Provide the [x, y] coordinate of the cell's center where the given text is located.  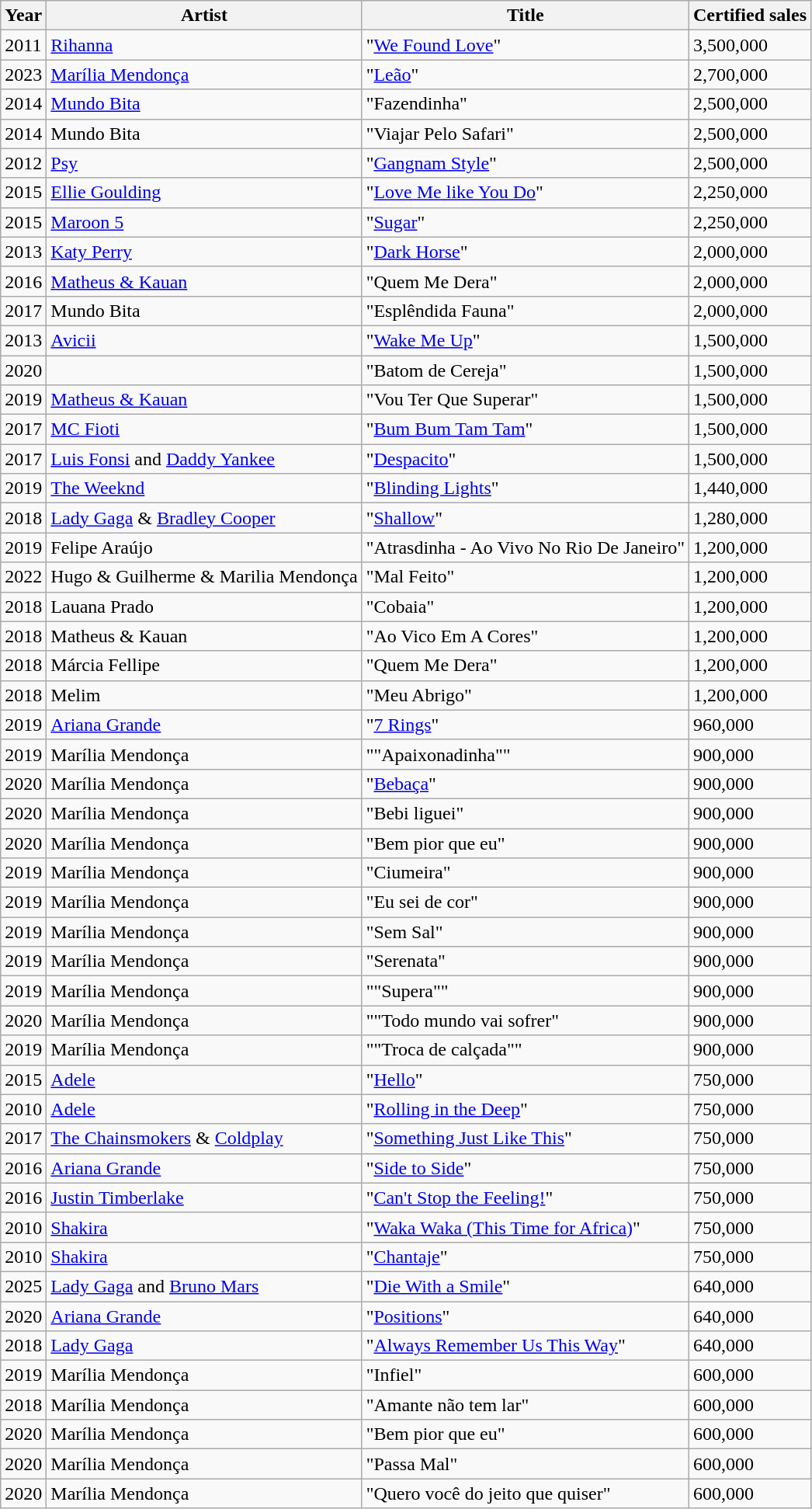
""Todo mundo vai sofrer" [525, 1020]
"Ciumeira" [525, 873]
1,280,000 [750, 518]
"Positions" [525, 1316]
"Quero você do jeito que quiser" [525, 1493]
"Rolling in the Deep" [525, 1109]
"Serenata" [525, 961]
"Fazendinha" [525, 104]
"Sem Sal" [525, 932]
"Meu Abrigo" [525, 695]
Hugo & Guilherme & Marilia Mendonça [204, 577]
"Blinding Lights" [525, 489]
3,500,000 [750, 45]
""Troca de calçada"" [525, 1050]
"Esplêndida Fauna" [525, 311]
"Cobaia" [525, 607]
2,700,000 [750, 75]
Psy [204, 163]
"Infiel" [525, 1375]
Lady Gaga and Bruno Mars [204, 1286]
Avicii [204, 340]
"Leão" [525, 75]
2012 [23, 163]
Maroon 5 [204, 222]
"Something Just Like This" [525, 1139]
2025 [23, 1286]
Melim [204, 695]
"7 Rings" [525, 725]
Katy Perry [204, 252]
Title [525, 16]
""Supera"" [525, 991]
"Shallow" [525, 518]
"Side to Side" [525, 1168]
1,440,000 [750, 489]
"Bum Bum Tam Tam" [525, 429]
"Despacito" [525, 459]
Lady Gaga & Bradley Cooper [204, 518]
Ellie Goulding [204, 193]
"Bebi liguei" [525, 813]
"Love Me like You Do" [525, 193]
"Ao Vico Em A Cores" [525, 636]
"Gangnam Style" [525, 163]
Justin Timberlake [204, 1198]
Artist [204, 16]
Lauana Prado [204, 607]
Felipe Araújo [204, 548]
"Atrasdinha - Ao Vivo No Rio De Janeiro" [525, 548]
"Hello" [525, 1080]
Certified sales [750, 16]
2011 [23, 45]
The Weeknd [204, 489]
Lady Gaga [204, 1346]
Year [23, 16]
960,000 [750, 725]
"Die With a Smile" [525, 1286]
"Chantaje" [525, 1257]
2022 [23, 577]
Luis Fonsi and Daddy Yankee [204, 459]
"Amante não tem lar" [525, 1405]
"We Found Love" [525, 45]
2023 [23, 75]
"Passa Mal" [525, 1464]
""Apaixonadinha"" [525, 754]
Rihanna [204, 45]
"Batom de Cereja" [525, 370]
"Eu sei de cor" [525, 902]
"Vou Ter Que Superar" [525, 400]
"Mal Feito" [525, 577]
"Waka Waka (This Time for Africa)" [525, 1227]
"Bebaça" [525, 784]
"Viajar Pelo Safari" [525, 134]
"Can't Stop the Feeling!" [525, 1198]
Márcia Fellipe [204, 666]
MC Fioti [204, 429]
The Chainsmokers & Coldplay [204, 1139]
"Always Remember Us This Way" [525, 1346]
"Wake Me Up" [525, 340]
"Dark Horse" [525, 252]
"Sugar" [525, 222]
